Search for the cell housing the specified text and yield its [x, y] center coordinate. 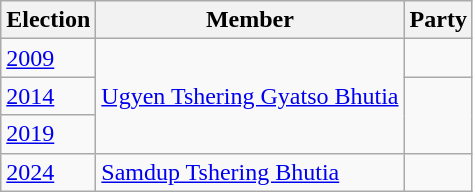
Member [250, 20]
2014 [48, 96]
Party [438, 20]
Ugyen Tshering Gyatso Bhutia [250, 96]
2024 [48, 172]
2019 [48, 134]
Samdup Tshering Bhutia [250, 172]
2009 [48, 58]
Election [48, 20]
